Output the (x, y) coordinate of the center of the cell containing the given text.  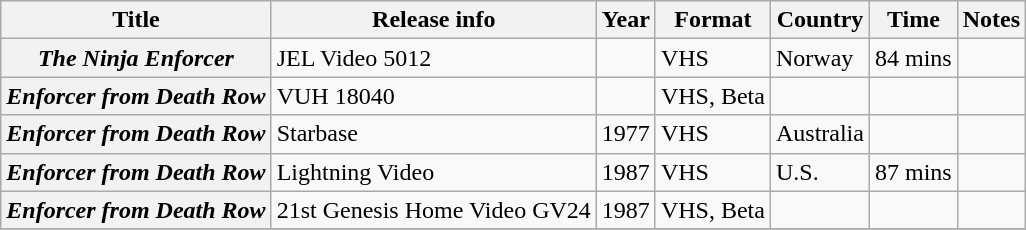
Title (136, 20)
21st Genesis Home Video GV24 (434, 210)
Notes (991, 20)
VUH 18040 (434, 96)
JEL Video 5012 (434, 58)
Australia (820, 134)
Starbase (434, 134)
84 mins (913, 58)
Release info (434, 20)
87 mins (913, 172)
Time (913, 20)
Norway (820, 58)
The Ninja Enforcer (136, 58)
U.S. (820, 172)
1977 (626, 134)
Lightning Video (434, 172)
Country (820, 20)
Format (712, 20)
Year (626, 20)
